Scan for the cell matching the given text and deliver its [X, Y] coordinate at center. 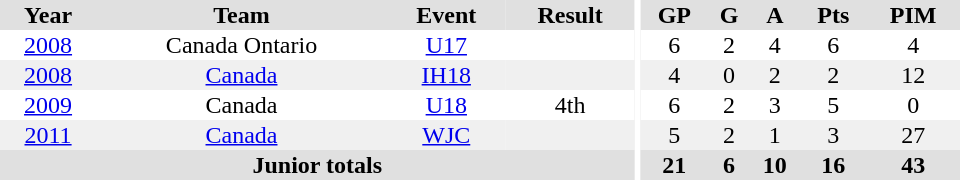
Result [570, 15]
21 [674, 165]
16 [833, 165]
2011 [48, 135]
GP [674, 15]
1 [774, 135]
2009 [48, 105]
Event [446, 15]
Team [242, 15]
PIM [913, 15]
Pts [833, 15]
U18 [446, 105]
4th [570, 105]
Junior totals [317, 165]
27 [913, 135]
G [730, 15]
U17 [446, 45]
A [774, 15]
43 [913, 165]
12 [913, 75]
Canada Ontario [242, 45]
WJC [446, 135]
IH18 [446, 75]
Year [48, 15]
10 [774, 165]
